Return (x, y) of the center of cell containing provided text 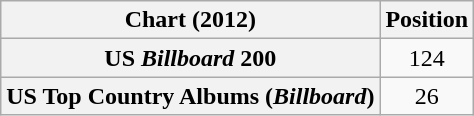
Position (427, 20)
Chart (2012) (190, 20)
124 (427, 58)
26 (427, 96)
US Top Country Albums (Billboard) (190, 96)
US Billboard 200 (190, 58)
